Capture the cell that displays the provided text and extract its [x, y] central coordinate. 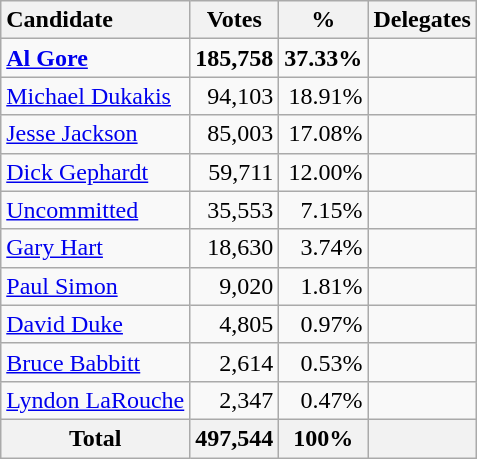
7.15% [324, 210]
2,347 [234, 400]
37.33% [324, 58]
Lyndon LaRouche [96, 400]
Candidate [96, 20]
3.74% [324, 248]
0.97% [324, 324]
185,758 [234, 58]
1.81% [324, 286]
35,553 [234, 210]
Uncommitted [96, 210]
Total [96, 438]
Jesse Jackson [96, 134]
Paul Simon [96, 286]
12.00% [324, 172]
497,544 [234, 438]
Delegates [422, 20]
100% [324, 438]
Dick Gephardt [96, 172]
85,003 [234, 134]
0.53% [324, 362]
17.08% [324, 134]
9,020 [234, 286]
0.47% [324, 400]
4,805 [234, 324]
Votes [234, 20]
59,711 [234, 172]
Bruce Babbitt [96, 362]
Al Gore [96, 58]
18,630 [234, 248]
David Duke [96, 324]
94,103 [234, 96]
2,614 [234, 362]
% [324, 20]
Gary Hart [96, 248]
18.91% [324, 96]
Michael Dukakis [96, 96]
